Output the (X, Y) coordinate of the center of the cell containing the given text.  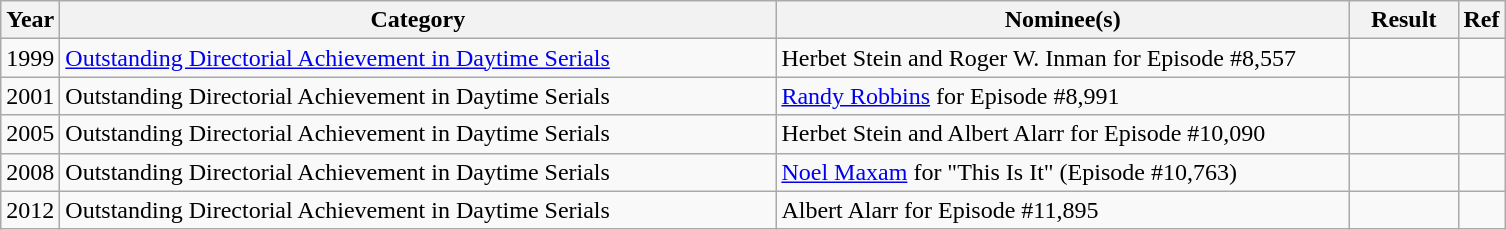
1999 (30, 58)
Category (418, 20)
Year (30, 20)
Herbet Stein and Roger W. Inman for Episode #8,557 (1063, 58)
Nominee(s) (1063, 20)
Noel Maxam for "This Is It" (Episode #10,763) (1063, 172)
2005 (30, 134)
2008 (30, 172)
Ref (1482, 20)
Herbet Stein and Albert Alarr for Episode #10,090 (1063, 134)
Randy Robbins for Episode #8,991 (1063, 96)
Result (1404, 20)
2001 (30, 96)
2012 (30, 210)
Albert Alarr for Episode #11,895 (1063, 210)
